Return the [X, Y] coordinate for the center point of the cell that contains the specified text.  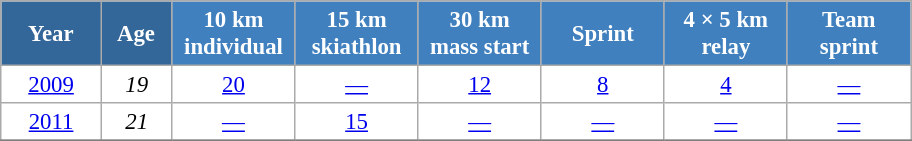
10 km individual [234, 34]
15 km skiathlon [356, 34]
12 [480, 85]
4 × 5 km relay [726, 34]
Sprint [602, 34]
21 [136, 122]
15 [356, 122]
8 [602, 85]
2011 [52, 122]
2009 [52, 85]
4 [726, 85]
Team sprint [848, 34]
30 km mass start [480, 34]
19 [136, 85]
20 [234, 85]
Year [52, 34]
Age [136, 34]
